Identify which cell holds the provided text, then report its (X, Y) central coordinate. 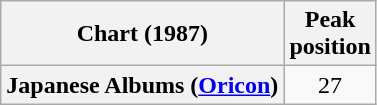
Peak position (330, 34)
Japanese Albums (Oricon) (142, 85)
27 (330, 85)
Chart (1987) (142, 34)
